Determine the (x, y) coordinate at the center of the cell enclosing the given text.  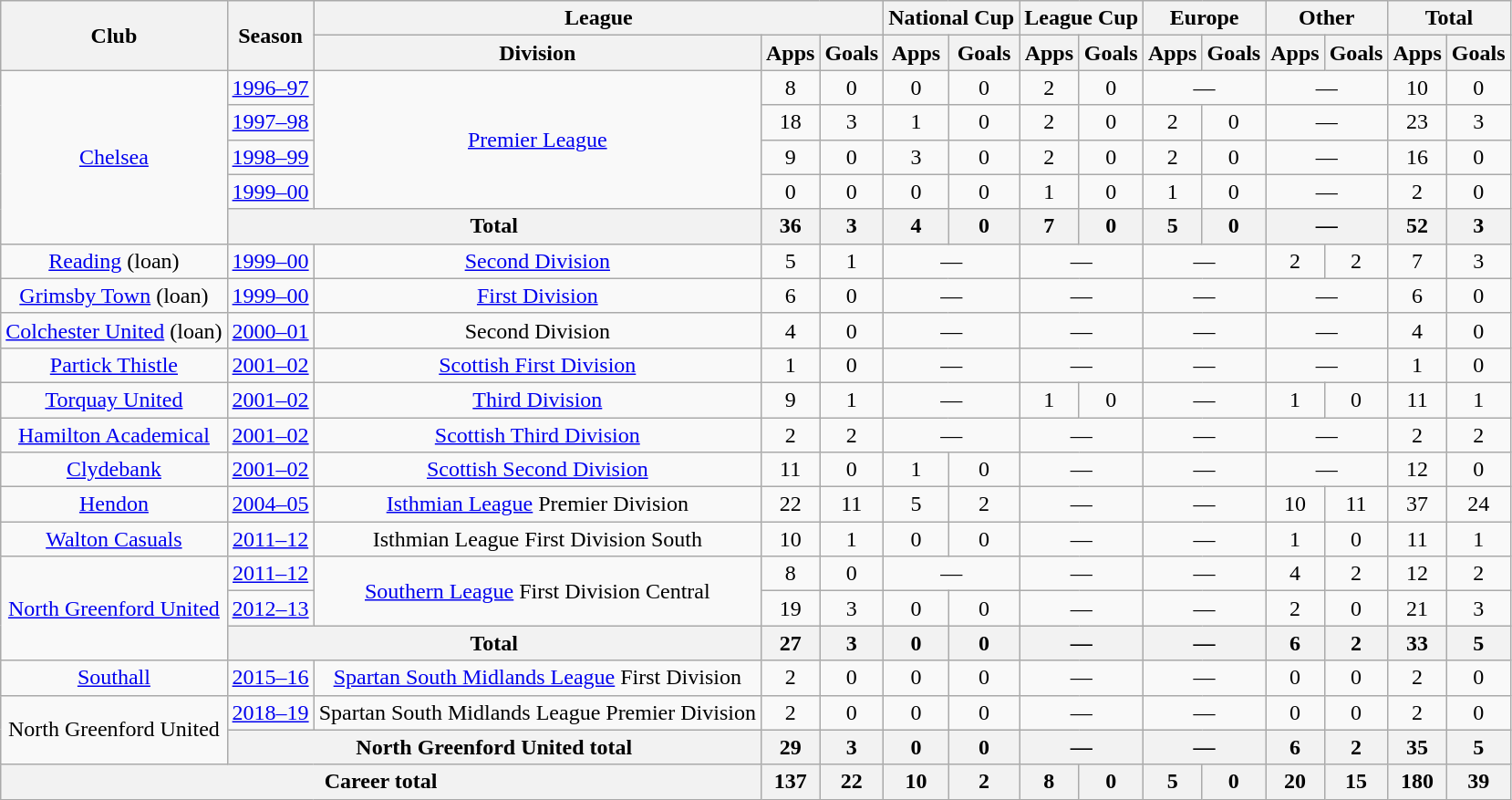
1997–98 (270, 122)
137 (790, 782)
19 (790, 608)
35 (1417, 747)
Walton Casuals (114, 539)
15 (1356, 782)
Spartan South Midlands League First Division (537, 678)
21 (1417, 608)
Chelsea (114, 157)
2015–16 (270, 678)
National Cup (952, 18)
37 (1417, 504)
20 (1295, 782)
52 (1417, 226)
Europe (1205, 18)
18 (790, 122)
29 (790, 747)
Hamilton Academical (114, 435)
League (598, 18)
Spartan South Midlands League Premier Division (537, 712)
2018–19 (270, 712)
Career total (381, 782)
2012–13 (270, 608)
Clydebank (114, 470)
23 (1417, 122)
League Cup (1082, 18)
Isthmian League First Division South (537, 539)
2000–01 (270, 330)
Scottish First Division (537, 365)
27 (790, 643)
Division (537, 53)
Third Division (537, 400)
24 (1478, 504)
Southall (114, 678)
16 (1417, 157)
2004–05 (270, 504)
Southern League First Division Central (537, 591)
Other (1327, 18)
Hendon (114, 504)
Torquay United (114, 400)
First Division (537, 296)
Scottish Second Division (537, 470)
Colchester United (loan) (114, 330)
Club (114, 36)
Scottish Third Division (537, 435)
North Greenford United total (494, 747)
Reading (loan) (114, 261)
1998–99 (270, 157)
Premier League (537, 140)
Season (270, 36)
Isthmian League Premier Division (537, 504)
39 (1478, 782)
36 (790, 226)
180 (1417, 782)
Grimsby Town (loan) (114, 296)
33 (1417, 643)
Partick Thistle (114, 365)
1996–97 (270, 88)
